Capture the cell that displays the provided text and extract its (x, y) central coordinate. 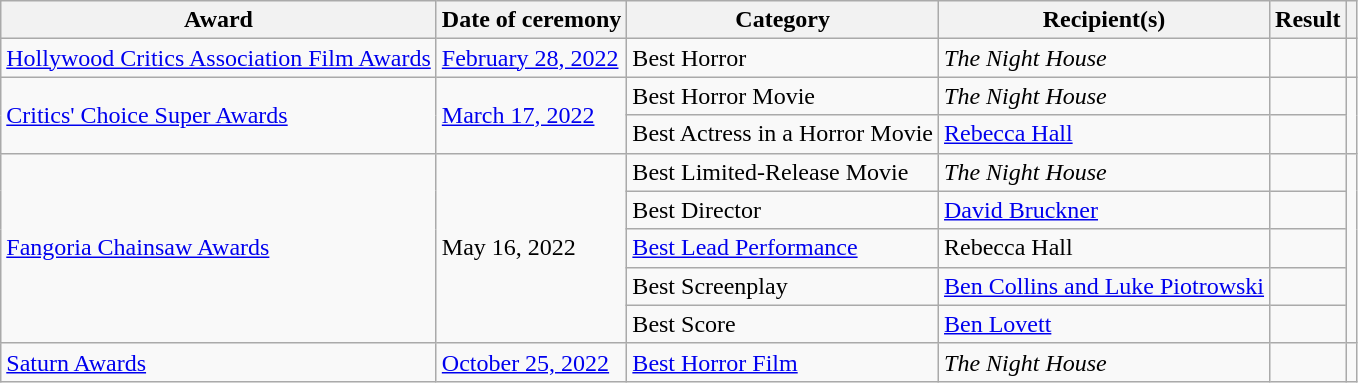
March 17, 2022 (532, 115)
Best Director (783, 210)
February 28, 2022 (532, 58)
Recipient(s) (1104, 20)
Ben Lovett (1104, 324)
Category (783, 20)
October 25, 2022 (532, 362)
Best Horror (783, 58)
Hollywood Critics Association Film Awards (219, 58)
Ben Collins and Luke Piotrowski (1104, 286)
Critics' Choice Super Awards (219, 115)
Saturn Awards (219, 362)
Date of ceremony (532, 20)
Fangoria Chainsaw Awards (219, 248)
May 16, 2022 (532, 248)
Best Horror Movie (783, 96)
Best Score (783, 324)
David Bruckner (1104, 210)
Best Screenplay (783, 286)
Best Actress in a Horror Movie (783, 134)
Result (1308, 20)
Award (219, 20)
Best Limited-Release Movie (783, 172)
Best Horror Film (783, 362)
Best Lead Performance (783, 248)
